Extract the [X, Y] coordinate from the center of the cell holding the provided text.  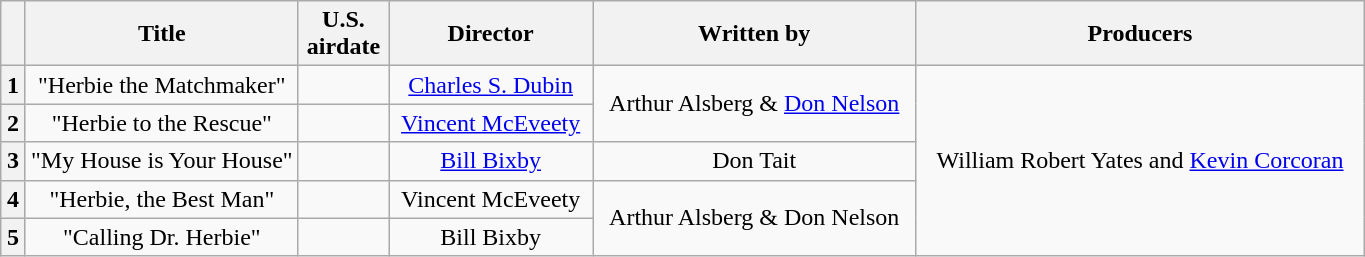
"My House is Your House" [162, 161]
Title [162, 34]
"Herbie the Matchmaker" [162, 85]
1 [14, 85]
"Herbie, the Best Man" [162, 199]
4 [14, 199]
Charles S. Dubin [491, 85]
Director [491, 34]
Written by [754, 34]
William Robert Yates and Kevin Corcoran [1140, 161]
5 [14, 237]
U.S. airdate [343, 34]
3 [14, 161]
"Calling Dr. Herbie" [162, 237]
2 [14, 123]
Producers [1140, 34]
"Herbie to the Rescue" [162, 123]
Don Tait [754, 161]
